Detect which cell encompasses the target text, then output its (x, y) center coordinate. 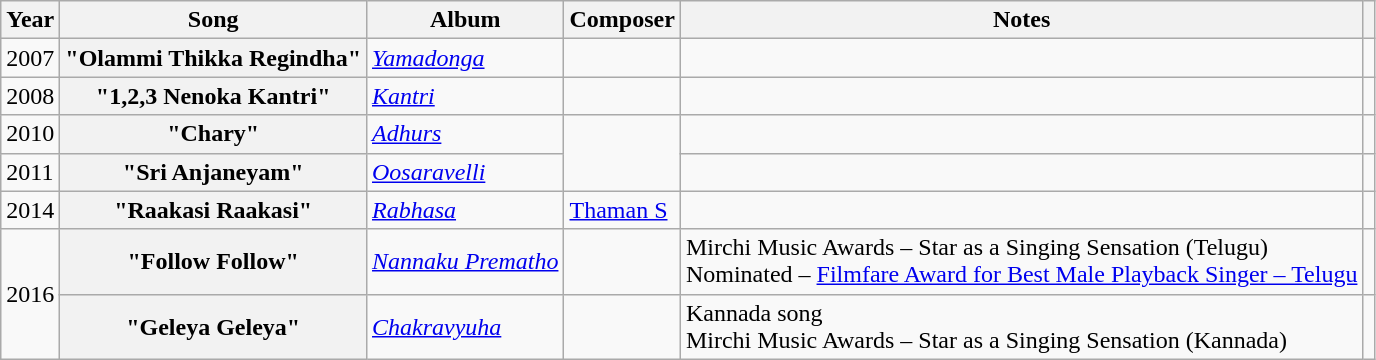
Notes (1022, 20)
"Chary" (214, 134)
Oosaravelli (464, 172)
Adhurs (464, 134)
Rabhasa (464, 210)
Kannada songMirchi Music Awards – Star as a Singing Sensation (Kannada) (1022, 326)
"1,2,3 Nenoka Kantri" (214, 96)
2011 (30, 172)
2007 (30, 58)
2010 (30, 134)
"Sri Anjaneyam" (214, 172)
"Olammi Thikka Regindha" (214, 58)
Chakravyuha (464, 326)
"Follow Follow" (214, 262)
Mirchi Music Awards – Star as a Singing Sensation (Telugu)Nominated – Filmfare Award for Best Male Playback Singer – Telugu (1022, 262)
2008 (30, 96)
Yamadonga (464, 58)
Album (464, 20)
Kantri (464, 96)
2014 (30, 210)
2016 (30, 294)
Year (30, 20)
"Geleya Geleya" (214, 326)
Thaman S (622, 210)
"Raakasi Raakasi" (214, 210)
Nannaku Prematho (464, 262)
Composer (622, 20)
Song (214, 20)
